Capture the cell that displays the provided text and extract its (X, Y) central coordinate. 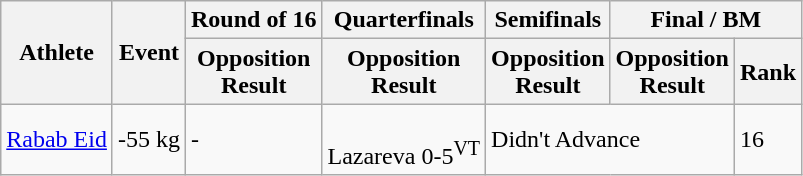
16 (768, 140)
Rank (768, 72)
Athlete (57, 52)
Quarterfinals (404, 20)
-55 kg (148, 140)
Didn't Advance (610, 140)
Semifinals (548, 20)
Final / BM (706, 20)
Event (148, 52)
Round of 16 (254, 20)
Lazareva 0-5VT (404, 140)
- (254, 140)
Rabab Eid (57, 140)
